Find where the given text appears and provide that cell's center as (x, y) coordinate. 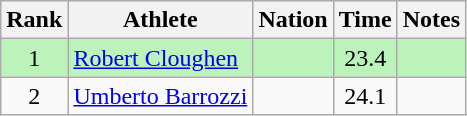
23.4 (365, 58)
Robert Cloughen (160, 58)
Nation (293, 20)
Athlete (160, 20)
24.1 (365, 96)
2 (34, 96)
Time (365, 20)
Rank (34, 20)
Umberto Barrozzi (160, 96)
Notes (431, 20)
1 (34, 58)
